For the text-containing cell, return its midpoint in (x, y) coordinate format. 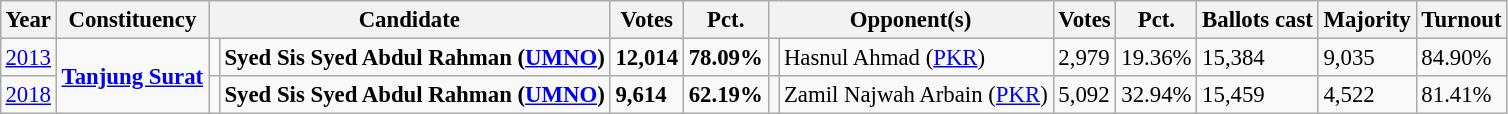
9,614 (646, 95)
12,014 (646, 57)
2018 (28, 95)
2,979 (1084, 57)
19.36% (1156, 57)
15,384 (1258, 57)
Majority (1367, 20)
Hasnul Ahmad (PKR) (916, 57)
81.41% (1462, 95)
9,035 (1367, 57)
Turnout (1462, 20)
Constituency (132, 20)
Ballots cast (1258, 20)
2013 (28, 57)
4,522 (1367, 95)
Candidate (409, 20)
Zamil Najwah Arbain (PKR) (916, 95)
Opponent(s) (910, 20)
32.94% (1156, 95)
Tanjung Surat (132, 76)
Year (28, 20)
15,459 (1258, 95)
62.19% (726, 95)
5,092 (1084, 95)
78.09% (726, 57)
84.90% (1462, 57)
